Capture the cell that displays the provided text and extract its [X, Y] central coordinate. 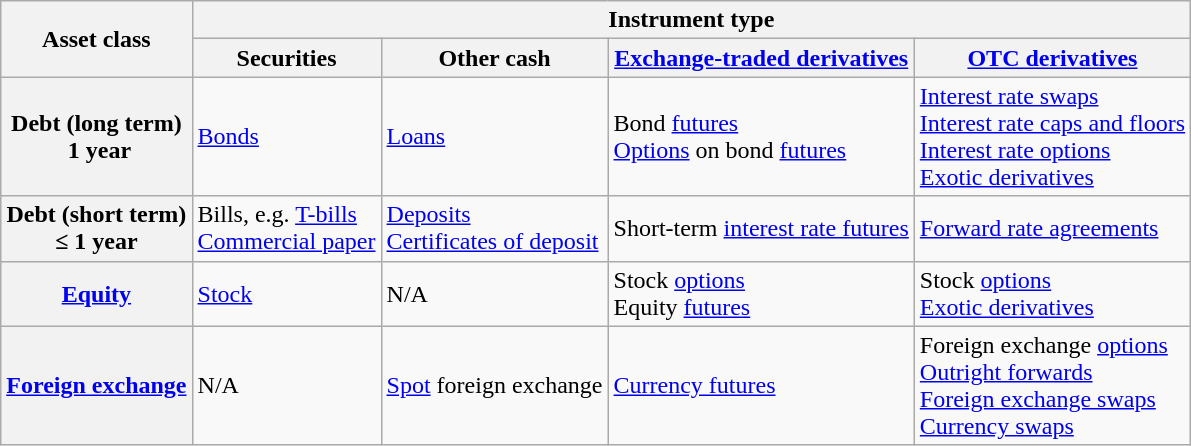
Debt (long term) 1 year [96, 136]
Stock [286, 294]
OTC derivatives [1052, 58]
Foreign exchange optionsOutright forwardsForeign exchange swapsCurrency swaps [1052, 386]
Currency futures [761, 386]
Asset class [96, 39]
Bond futures Options on bond futures [761, 136]
Interest rate swapsInterest rate caps and floorsInterest rate optionsExotic derivatives [1052, 136]
Debt (short term) ≤ 1 year [96, 228]
Bills, e.g. T-billsCommercial paper [286, 228]
Equity [96, 294]
Exchange-traded derivatives [761, 58]
Other cash [494, 58]
Securities [286, 58]
DepositsCertificates of deposit [494, 228]
Instrument type [692, 20]
Short-term interest rate futures [761, 228]
Stock optionsEquity futures [761, 294]
Bonds [286, 136]
Spot foreign exchange [494, 386]
Stock optionsExotic derivatives [1052, 294]
Loans [494, 136]
Forward rate agreements [1052, 228]
Foreign exchange [96, 386]
